Locate the cell with the specified text and output its [x, y] center coordinate. 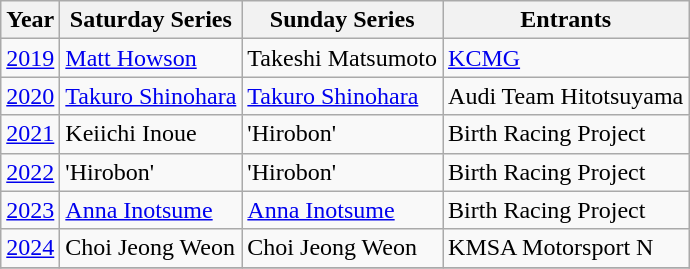
Saturday Series [151, 20]
2023 [30, 210]
Keiichi Inoue [151, 134]
Year [30, 20]
2024 [30, 248]
Matt Howson [151, 58]
2020 [30, 96]
2021 [30, 134]
2019 [30, 58]
KCMG [566, 58]
2022 [30, 172]
Takeshi Matsumoto [342, 58]
Entrants [566, 20]
Sunday Series [342, 20]
Audi Team Hitotsuyama [566, 96]
KMSA Motorsport N [566, 248]
